Pinpoint the cell where the given text exists, returning its (X, Y) midpoint coordinate. 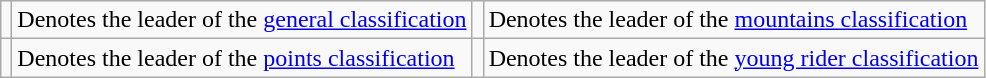
Denotes the leader of the mountains classification (734, 20)
Denotes the leader of the young rider classification (734, 58)
Denotes the leader of the general classification (242, 20)
Denotes the leader of the points classification (242, 58)
